Return (x, y) of the center of cell containing provided text 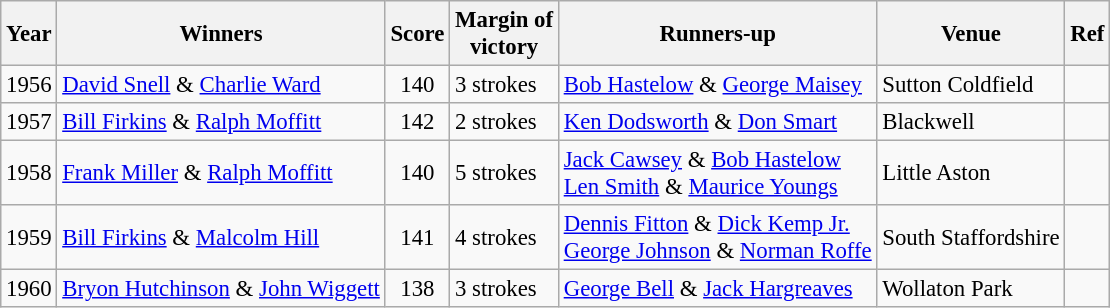
142 (418, 122)
1957 (29, 122)
1958 (29, 174)
Ref (1088, 34)
138 (418, 289)
Little Aston (971, 174)
Jack Cawsey & Bob HastelowLen Smith & Maurice Youngs (718, 174)
Score (418, 34)
Sutton Coldfield (971, 85)
Ken Dodsworth & Don Smart (718, 122)
Venue (971, 34)
Frank Miller & Ralph Moffitt (221, 174)
Bill Firkins & Ralph Moffitt (221, 122)
141 (418, 238)
Bill Firkins & Malcolm Hill (221, 238)
Bob Hastelow & George Maisey (718, 85)
Bryon Hutchinson & John Wiggett (221, 289)
Blackwell (971, 122)
Winners (221, 34)
South Staffordshire (971, 238)
1956 (29, 85)
4 strokes (504, 238)
1959 (29, 238)
Wollaton Park (971, 289)
Runners-up (718, 34)
George Bell & Jack Hargreaves (718, 289)
David Snell & Charlie Ward (221, 85)
Year (29, 34)
Margin ofvictory (504, 34)
1960 (29, 289)
Dennis Fitton & Dick Kemp Jr.George Johnson & Norman Roffe (718, 238)
2 strokes (504, 122)
5 strokes (504, 174)
